From the cell containing the given text, extract its center point as (x, y) coordinate. 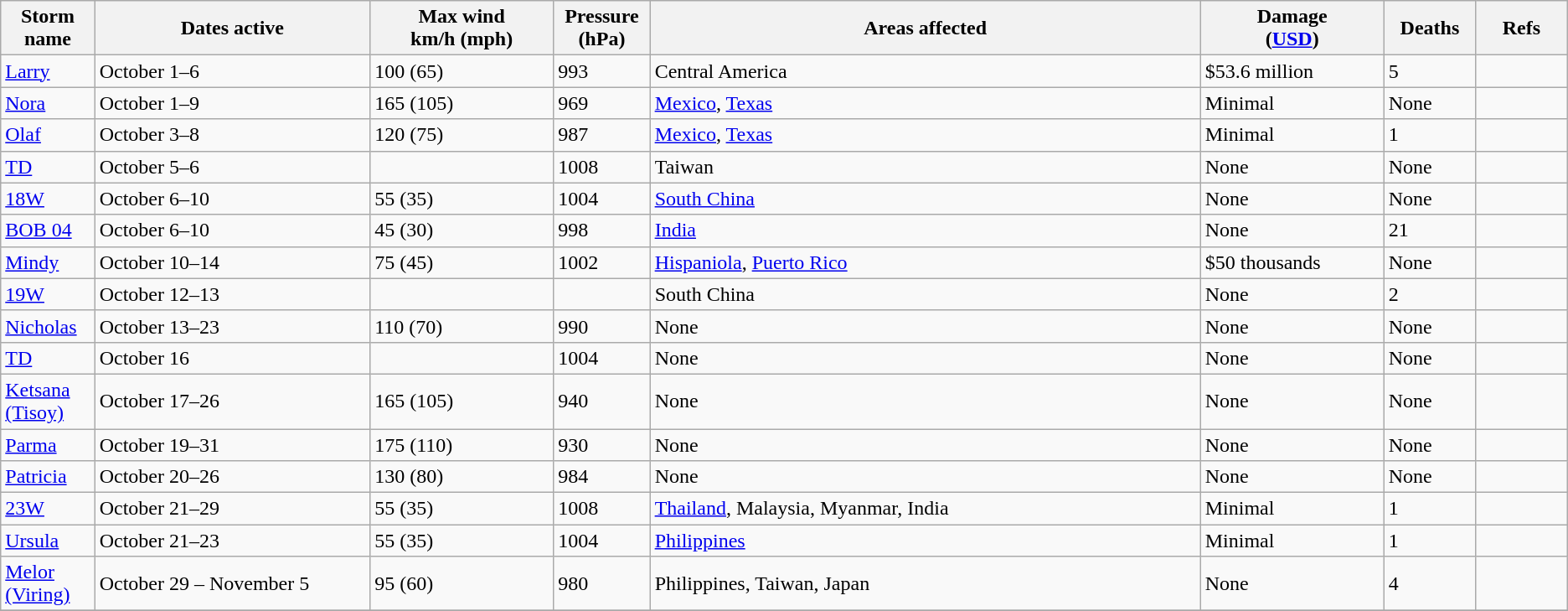
21 (1430, 230)
45 (30) (462, 230)
October 13–23 (233, 326)
Nora (48, 103)
4 (1430, 583)
October 29 – November 5 (233, 583)
120 (75) (462, 135)
India (925, 230)
998 (601, 230)
95 (60) (462, 583)
Refs (1522, 28)
987 (601, 135)
993 (601, 71)
19W (48, 294)
940 (601, 401)
Pressure(hPa) (601, 28)
Philippines, Taiwan, Japan (925, 583)
1002 (601, 262)
Storm name (48, 28)
Melor (Viring) (48, 583)
Ketsana (Tisoy) (48, 401)
Deaths (1430, 28)
Thailand, Malaysia, Myanmar, India (925, 509)
October 1–6 (233, 71)
Mindy (48, 262)
October 10–14 (233, 262)
October 17–26 (233, 401)
$53.6 million (1292, 71)
980 (601, 583)
5 (1430, 71)
Ursula (48, 541)
Nicholas (48, 326)
October 3–8 (233, 135)
930 (601, 445)
2 (1430, 294)
October 20–26 (233, 477)
984 (601, 477)
18W (48, 199)
Taiwan (925, 167)
October 12–13 (233, 294)
Hispaniola, Puerto Rico (925, 262)
175 (110) (462, 445)
$50 thousands (1292, 262)
100 (65) (462, 71)
Central America (925, 71)
October 16 (233, 358)
BOB 04 (48, 230)
Patricia (48, 477)
110 (70) (462, 326)
75 (45) (462, 262)
Olaf (48, 135)
Max windkm/h (mph) (462, 28)
130 (80) (462, 477)
October 5–6 (233, 167)
990 (601, 326)
23W (48, 509)
October 21–29 (233, 509)
October 19–31 (233, 445)
Dates active (233, 28)
October 1–9 (233, 103)
Larry (48, 71)
969 (601, 103)
October 21–23 (233, 541)
Areas affected (925, 28)
Philippines (925, 541)
Damage(USD) (1292, 28)
Parma (48, 445)
